Return [X, Y] of the center of cell containing provided text 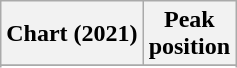
Chart (2021) [72, 34]
Peakposition [189, 34]
